Detect which cell encompasses the target text, then output its [X, Y] center coordinate. 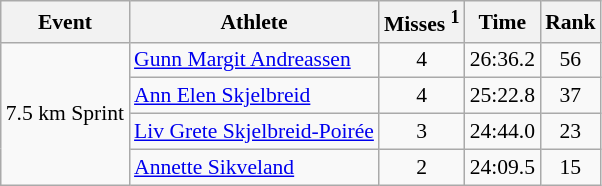
Event [65, 22]
15 [570, 167]
25:22.8 [502, 96]
Athlete [254, 22]
7.5 km Sprint [65, 113]
Ann Elen Skjelbreid [254, 96]
3 [422, 132]
Misses 1 [422, 22]
Gunn Margit Andreassen [254, 60]
26:36.2 [502, 60]
24:09.5 [502, 167]
Time [502, 22]
23 [570, 132]
Liv Grete Skjelbreid-Poirée [254, 132]
24:44.0 [502, 132]
Annette Sikveland [254, 167]
37 [570, 96]
2 [422, 167]
Rank [570, 22]
56 [570, 60]
